Pinpoint the cell where the given text exists, returning its (x, y) midpoint coordinate. 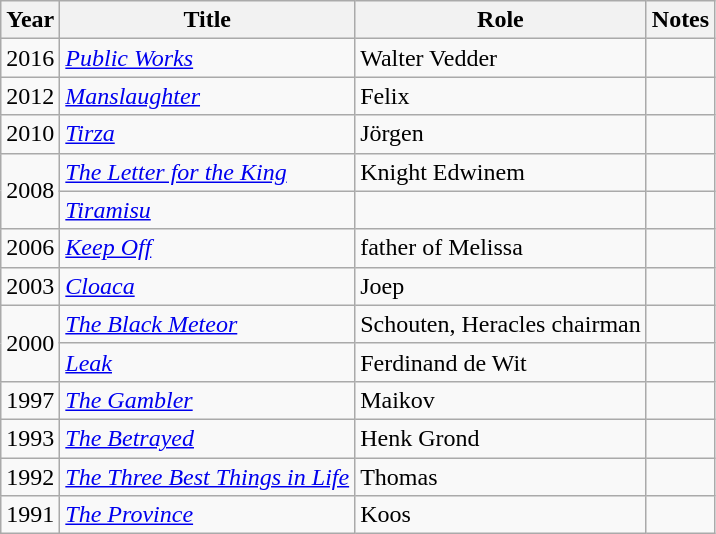
Jörgen (501, 134)
Ferdinand de Wit (501, 362)
The Gambler (208, 400)
The Black Meteor (208, 324)
Maikov (501, 400)
Felix (501, 96)
Cloaca (208, 286)
The Letter for the King (208, 172)
2016 (30, 58)
Title (208, 20)
Tiramisu (208, 210)
The Betrayed (208, 438)
The Province (208, 515)
father of Melissa (501, 248)
1993 (30, 438)
Manslaughter (208, 96)
Tirza (208, 134)
2012 (30, 96)
2006 (30, 248)
Thomas (501, 477)
Notes (680, 20)
2003 (30, 286)
Keep Off (208, 248)
Public Works (208, 58)
1992 (30, 477)
Year (30, 20)
2010 (30, 134)
1991 (30, 515)
2008 (30, 191)
Role (501, 20)
1997 (30, 400)
Henk Grond (501, 438)
2000 (30, 343)
Koos (501, 515)
Leak (208, 362)
Schouten, Heracles chairman (501, 324)
The Three Best Things in Life (208, 477)
Knight Edwinem (501, 172)
Joep (501, 286)
Walter Vedder (501, 58)
